Locate the cell with the specified text and output its [x, y] center coordinate. 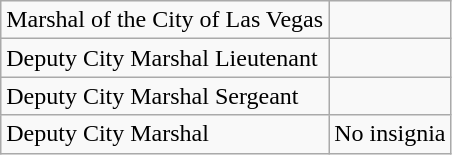
No insignia [390, 134]
Deputy City Marshal Lieutenant [165, 58]
Deputy City Marshal [165, 134]
Deputy City Marshal Sergeant [165, 96]
Marshal of the City of Las Vegas [165, 20]
